Determine the (x, y) coordinate at the center of the cell enclosing the given text.  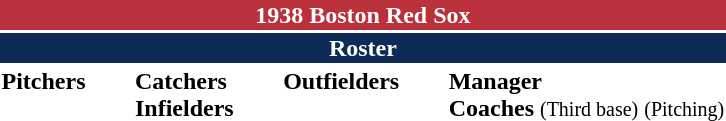
1938 Boston Red Sox (363, 15)
Roster (363, 48)
